Identify which cell holds the provided text, then report its [X, Y] central coordinate. 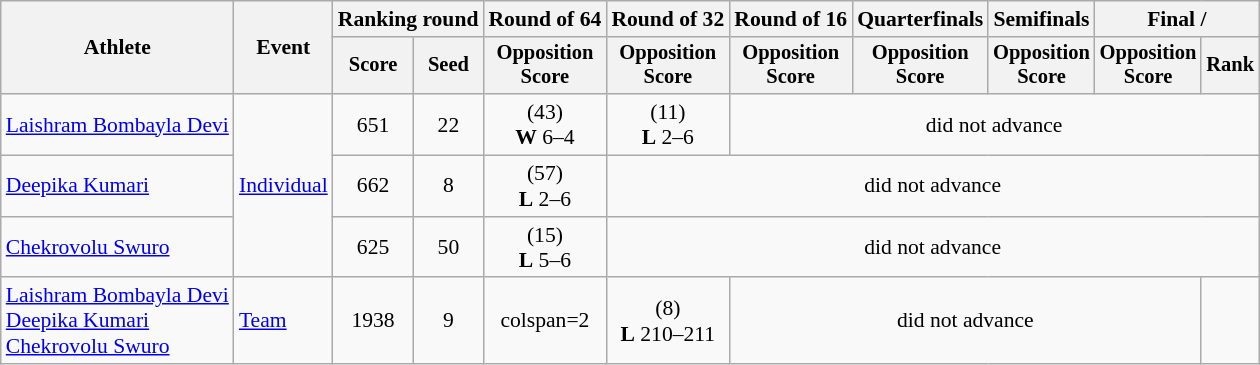
Rank [1230, 66]
Final / [1177, 19]
Semifinals [1042, 19]
Laishram Bombayla DeviDeepika KumariChekrovolu Swuro [118, 322]
Team [284, 322]
Score [374, 66]
Round of 64 [544, 19]
Individual [284, 186]
Deepika Kumari [118, 186]
Event [284, 48]
(43)W 6–4 [544, 124]
8 [448, 186]
Seed [448, 66]
Round of 16 [790, 19]
Chekrovolu Swuro [118, 248]
50 [448, 248]
662 [374, 186]
(11)L 2–6 [668, 124]
(15) L 5–6 [544, 248]
22 [448, 124]
Round of 32 [668, 19]
625 [374, 248]
(57) L 2–6 [544, 186]
Laishram Bombayla Devi [118, 124]
Quarterfinals [920, 19]
1938 [374, 322]
651 [374, 124]
(8)L 210–211 [668, 322]
Athlete [118, 48]
colspan=2 [544, 322]
Ranking round [408, 19]
9 [448, 322]
